Provide the [x, y] coordinate of the cell's center where the given text is located.  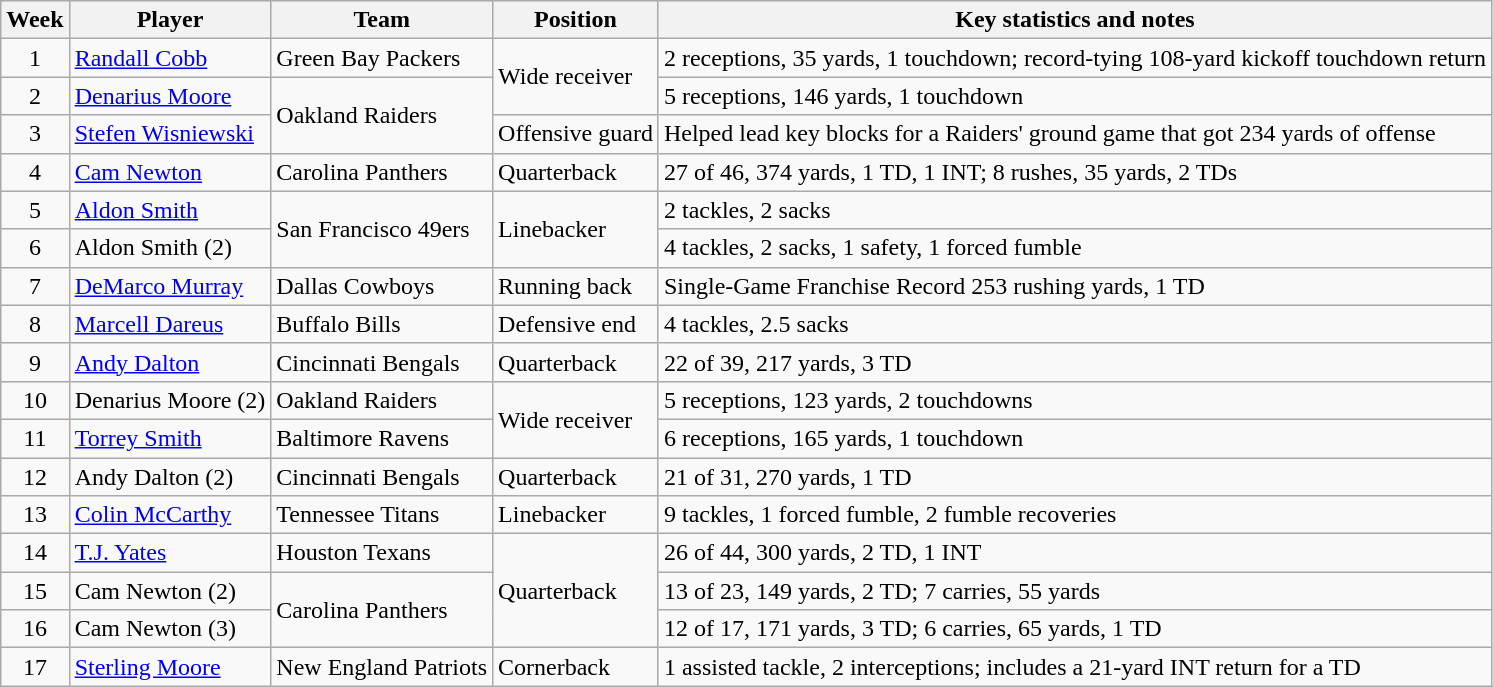
Baltimore Ravens [382, 438]
17 [35, 667]
Key statistics and notes [1074, 20]
Denarius Moore [170, 96]
12 [35, 477]
Marcell Dareus [170, 324]
2 tackles, 2 sacks [1074, 210]
Buffalo Bills [382, 324]
15 [35, 591]
San Francisco 49ers [382, 229]
Player [170, 20]
12 of 17, 171 yards, 3 TD; 6 carries, 65 yards, 1 TD [1074, 629]
4 tackles, 2.5 sacks [1074, 324]
13 of 23, 149 yards, 2 TD; 7 carries, 55 yards [1074, 591]
Tennessee Titans [382, 515]
Cornerback [576, 667]
Helped lead key blocks for a Raiders' ground game that got 234 yards of offense [1074, 134]
Defensive end [576, 324]
3 [35, 134]
Green Bay Packers [382, 58]
Randall Cobb [170, 58]
14 [35, 553]
Aldon Smith [170, 210]
Position [576, 20]
Sterling Moore [170, 667]
13 [35, 515]
5 receptions, 146 yards, 1 touchdown [1074, 96]
22 of 39, 217 yards, 3 TD [1074, 362]
11 [35, 438]
Andy Dalton (2) [170, 477]
Offensive guard [576, 134]
2 [35, 96]
New England Patriots [382, 667]
26 of 44, 300 yards, 2 TD, 1 INT [1074, 553]
Andy Dalton [170, 362]
6 [35, 248]
Week [35, 20]
Aldon Smith (2) [170, 248]
Running back [576, 286]
9 [35, 362]
5 receptions, 123 yards, 2 touchdowns [1074, 400]
DeMarco Murray [170, 286]
Stefen Wisniewski [170, 134]
Torrey Smith [170, 438]
6 receptions, 165 yards, 1 touchdown [1074, 438]
Cam Newton (3) [170, 629]
9 tackles, 1 forced fumble, 2 fumble recoveries [1074, 515]
8 [35, 324]
5 [35, 210]
1 [35, 58]
Single-Game Franchise Record 253 rushing yards, 1 TD [1074, 286]
Colin McCarthy [170, 515]
16 [35, 629]
10 [35, 400]
4 [35, 172]
Cam Newton (2) [170, 591]
27 of 46, 374 yards, 1 TD, 1 INT; 8 rushes, 35 yards, 2 TDs [1074, 172]
Denarius Moore (2) [170, 400]
Dallas Cowboys [382, 286]
Cam Newton [170, 172]
2 receptions, 35 yards, 1 touchdown; record-tying 108-yard kickoff touchdown return [1074, 58]
1 assisted tackle, 2 interceptions; includes a 21-yard INT return for a TD [1074, 667]
Team [382, 20]
4 tackles, 2 sacks, 1 safety, 1 forced fumble [1074, 248]
Houston Texans [382, 553]
21 of 31, 270 yards, 1 TD [1074, 477]
7 [35, 286]
T.J. Yates [170, 553]
